Output the [x, y] coordinate of the center of the cell containing the given text.  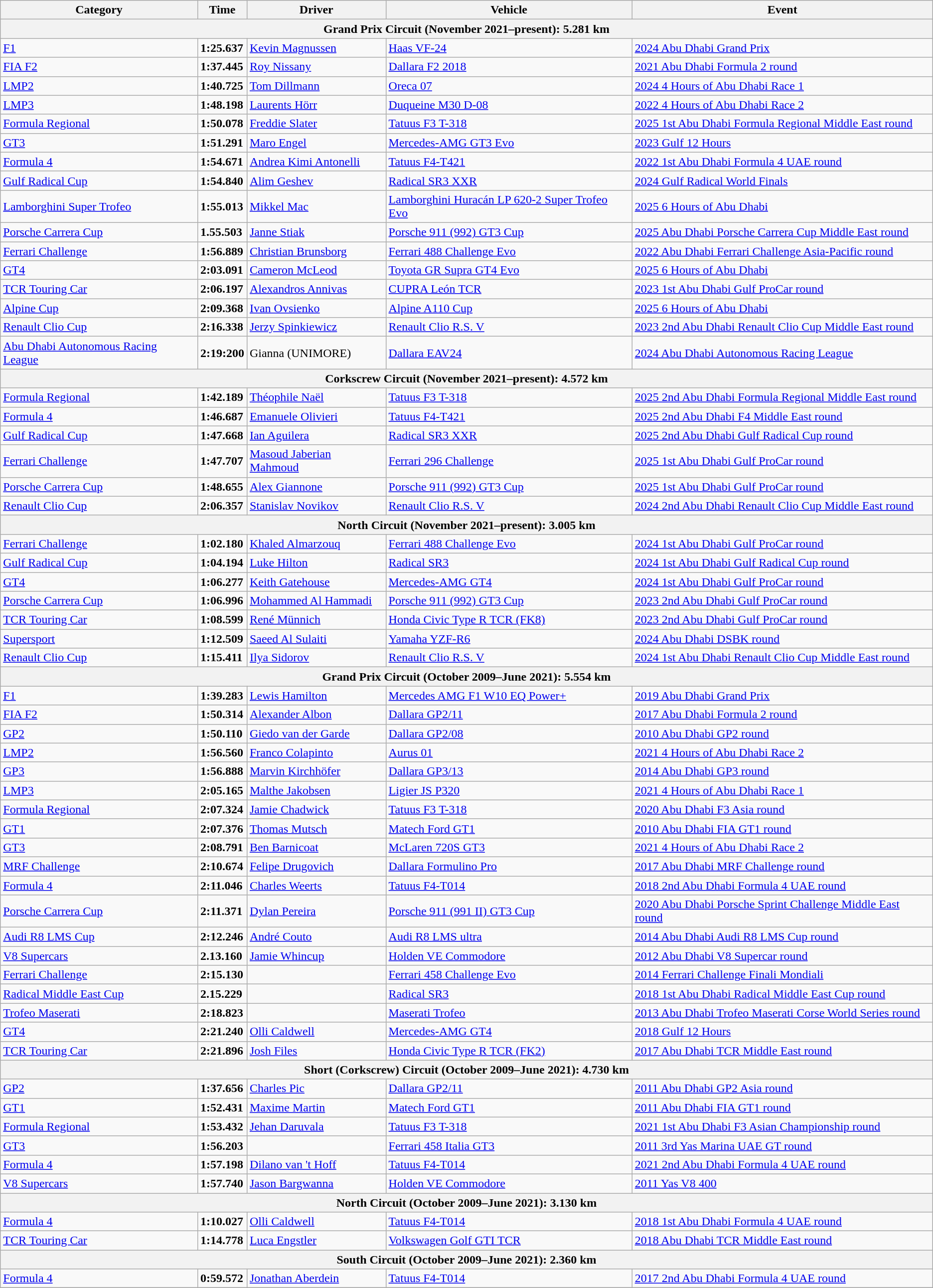
Marvin Kirchhöfer [316, 771]
1:57.198 [222, 1164]
Ferrari 296 Challenge [509, 461]
Volkswagen Golf GTI TCR [509, 1241]
Ivan Ovsienko [316, 308]
1:37.656 [222, 1089]
Duqueine M30 D-08 [509, 105]
2018 2nd Abu Dhabi Formula 4 UAE round [782, 885]
GP3 [99, 771]
2:21.240 [222, 1032]
2010 Abu Dhabi GP2 round [782, 734]
1:40.725 [222, 86]
North Circuit (November 2021–present): 3.005 km [466, 525]
2024 1st Abu Dhabi Renault Clio Cup Middle East round [782, 658]
1:54.840 [222, 181]
1:47.707 [222, 461]
Aurus 01 [509, 752]
2018 Abu Dhabi TCR Middle East round [782, 1241]
2:11.371 [222, 912]
Honda Civic Type R TCR (FK2) [509, 1051]
1:50.314 [222, 715]
Alpine Cup [99, 308]
Ian Aguilera [316, 435]
Mercedes AMG F1 W10 EQ Power+ [509, 696]
2014 Abu Dhabi GP3 round [782, 771]
1:57.740 [222, 1183]
2022 Abu Dhabi Ferrari Challenge Asia-Pacific round [782, 251]
1:56.203 [222, 1145]
2021 4 Hours of Abu Dhabi Race 1 [782, 790]
1:06.996 [222, 601]
Alexandros Annivas [316, 289]
Trofeo Maserati [99, 1013]
Freddie Slater [316, 124]
Toyota GR Supra GT4 Evo [509, 270]
2013 Abu Dhabi Trofeo Maserati Corse World Series round [782, 1013]
1:42.189 [222, 397]
Driver [316, 10]
2021 2nd Abu Dhabi Formula 4 UAE round [782, 1164]
1:55.013 [222, 206]
1:52.431 [222, 1107]
2:15.130 [222, 975]
2025 Abu Dhabi Porsche Carrera Cup Middle East round [782, 232]
1:04.194 [222, 562]
2014 Abu Dhabi Audi R8 LMS Cup round [782, 937]
Felipe Drugovich [316, 866]
Théophile Naël [316, 397]
1:54.671 [222, 162]
2025 1st Abu Dhabi Formula Regional Middle East round [782, 124]
2012 Abu Dhabi V8 Supercar round [782, 956]
2024 2nd Abu Dhabi Renault Clio Cup Middle East round [782, 506]
Short (Corkscrew) Circuit (October 2009–June 2021): 4.730 km [466, 1070]
Yamaha YZF-R6 [509, 639]
Oreca 07 [509, 86]
Jehan Daruvala [316, 1126]
2:10.674 [222, 866]
Masoud Jaberian Mahmoud [316, 461]
Jerzy Spinkiewicz [316, 327]
Saeed Al Sulaiti [316, 639]
Ilya Sidorov [316, 658]
Audi R8 LMS Cup [99, 937]
Malthe Jakobsen [316, 790]
2:06.357 [222, 506]
Jason Bargwanna [316, 1183]
Janne Stiak [316, 232]
Event [782, 10]
1:46.687 [222, 416]
2024 Gulf Radical World Finals [782, 181]
Lewis Hamilton [316, 696]
Christian Brunsborg [316, 251]
Porsche 911 (991 II) GT3 Cup [509, 912]
Audi R8 LMS ultra [509, 937]
René Münnich [316, 620]
2:05.165 [222, 790]
1:50.078 [222, 124]
Charles Weerts [316, 885]
Roy Nissany [316, 67]
Radical Middle East Cup [99, 994]
1:56.560 [222, 752]
Jamie Chadwick [316, 809]
2:06.197 [222, 289]
2:07.324 [222, 809]
2018 Gulf 12 Hours [782, 1032]
2023 Gulf 12 Hours [782, 143]
Franco Colapinto [316, 752]
2024 Abu Dhabi Grand Prix [782, 48]
2:08.791 [222, 847]
Abu Dhabi Autonomous Racing League [99, 353]
Mercedes-AMG GT3 Evo [509, 143]
2:12.246 [222, 937]
1:10.027 [222, 1222]
2024 4 Hours of Abu Dhabi Race 1 [782, 86]
CUPRA León TCR [509, 289]
2:09.368 [222, 308]
2018 1st Abu Dhabi Radical Middle East Cup round [782, 994]
1:56.889 [222, 251]
Alexander Albon [316, 715]
Charles Pic [316, 1089]
1:15.411 [222, 658]
Thomas Mutsch [316, 828]
Grand Prix Circuit (October 2009–June 2021): 5.554 km [466, 677]
1:02.180 [222, 544]
2024 Abu Dhabi DSBK round [782, 639]
2020 Abu Dhabi Porsche Sprint Challenge Middle East round [782, 912]
2.13.160 [222, 956]
Dylan Pereira [316, 912]
1:50.110 [222, 734]
Supersport [99, 639]
2017 Abu Dhabi TCR Middle East round [782, 1051]
2023 1st Abu Dhabi Gulf ProCar round [782, 289]
Alex Giannone [316, 487]
Grand Prix Circuit (November 2021–present): 5.281 km [466, 29]
South Circuit (October 2009–June 2021): 2.360 km [466, 1260]
Corkscrew Circuit (November 2021–present): 4.572 km [466, 378]
2:19:200 [222, 353]
2019 Abu Dhabi Grand Prix [782, 696]
Jonathan Aberdein [316, 1279]
Josh Files [316, 1051]
Mikkel Mac [316, 206]
2022 1st Abu Dhabi Formula 4 UAE round [782, 162]
2017 2nd Abu Dhabi Formula 4 UAE round [782, 1279]
1.55.503 [222, 232]
1:51.291 [222, 143]
2:18.823 [222, 1013]
Khaled Almarzouq [316, 544]
Keith Gatehouse [316, 582]
Ben Barnicoat [316, 847]
Dallara EAV24 [509, 353]
2025 2nd Abu Dhabi Formula Regional Middle East round [782, 397]
0:59.572 [222, 1279]
1:53.432 [222, 1126]
1:47.668 [222, 435]
Honda Civic Type R TCR (FK8) [509, 620]
Alpine A110 Cup [509, 308]
Mohammed Al Hammadi [316, 601]
2:07.376 [222, 828]
Ferrari 458 Challenge Evo [509, 975]
1:56.888 [222, 771]
Kevin Magnussen [316, 48]
Gianna (UNIMORE) [316, 353]
1:14.778 [222, 1241]
2010 Abu Dhabi FIA GT1 round [782, 828]
Stanislav Novikov [316, 506]
Dallara F2 2018 [509, 67]
1:25.637 [222, 48]
2024 1st Abu Dhabi Gulf Radical Cup round [782, 562]
1:48.198 [222, 105]
1:39.283 [222, 696]
Vehicle [509, 10]
1:37.445 [222, 67]
Dallara GP3/13 [509, 771]
Cameron McLeod [316, 270]
Giedo van der Garde [316, 734]
1:48.655 [222, 487]
2014 Ferrari Challenge Finali Mondiali [782, 975]
Dallara Formulino Pro [509, 866]
2:11.046 [222, 885]
2025 2nd Abu Dhabi F4 Middle East round [782, 416]
Maserati Trofeo [509, 1013]
Tom Dillmann [316, 86]
2021 Abu Dhabi Formula 2 round [782, 67]
Andrea Kimi Antonelli [316, 162]
Maxime Martin [316, 1107]
Ferrari 458 Italia GT3 [509, 1145]
MRF Challenge [99, 866]
2023 2nd Abu Dhabi Renault Clio Cup Middle East round [782, 327]
North Circuit (October 2009–June 2021): 3.130 km [466, 1202]
André Couto [316, 937]
Luca Engstler [316, 1241]
1:08.599 [222, 620]
2017 Abu Dhabi MRF Challenge round [782, 866]
2025 2nd Abu Dhabi Gulf Radical Cup round [782, 435]
2:16.338 [222, 327]
Lamborghini Huracán LP 620-2 Super Trofeo Evo [509, 206]
1:06.277 [222, 582]
2:21.896 [222, 1051]
2017 Abu Dhabi Formula 2 round [782, 715]
McLaren 720S GT3 [509, 847]
Haas VF-24 [509, 48]
Category [99, 10]
Alim Geshev [316, 181]
Lamborghini Super Trofeo [99, 206]
2018 1st Abu Dhabi Formula 4 UAE round [782, 1222]
2:03.091 [222, 270]
2011 3rd Yas Marina UAE GT round [782, 1145]
Emanuele Olivieri [316, 416]
1:12.509 [222, 639]
Time [222, 10]
2011 Abu Dhabi FIA GT1 round [782, 1107]
2011 Abu Dhabi GP2 Asia round [782, 1089]
2020 Abu Dhabi F3 Asia round [782, 809]
Jamie Whincup [316, 956]
2024 Abu Dhabi Autonomous Racing League [782, 353]
Ligier JS P320 [509, 790]
2011 Yas V8 400 [782, 1183]
Luke Hilton [316, 562]
Dilano van 't Hoff [316, 1164]
2.15.229 [222, 994]
2022 4 Hours of Abu Dhabi Race 2 [782, 105]
Dallara GP2/08 [509, 734]
2021 1st Abu Dhabi F3 Asian Championship round [782, 1126]
Maro Engel [316, 143]
Laurents Hörr [316, 105]
